Find where the given text appears and provide that cell's center as (x, y) coordinate. 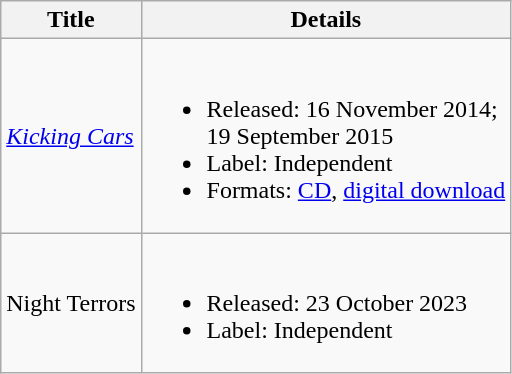
Title (71, 20)
Released: 23 October 2023Label: Independent (326, 303)
Details (326, 20)
Kicking Cars (71, 136)
Night Terrors (71, 303)
Released: 16 November 2014;19 September 2015 Label: IndependentFormats: CD, digital download (326, 136)
